Extract the [x, y] coordinate from the center of the cell holding the provided text.  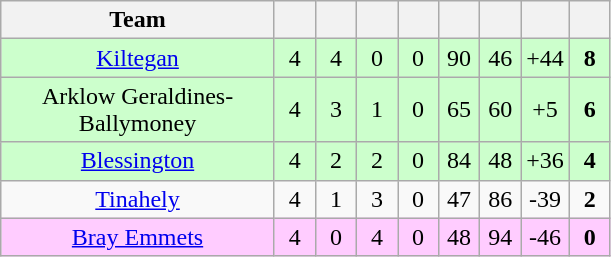
8 [590, 58]
86 [500, 199]
-39 [546, 199]
47 [460, 199]
Bray Emmets [138, 237]
Blessington [138, 161]
6 [590, 110]
Tinahely [138, 199]
Arklow Geraldines-Ballymoney [138, 110]
94 [500, 237]
-46 [546, 237]
84 [460, 161]
+36 [546, 161]
+44 [546, 58]
60 [500, 110]
+5 [546, 110]
65 [460, 110]
90 [460, 58]
Kiltegan [138, 58]
Team [138, 20]
46 [500, 58]
